Return [X, Y] of the center of cell containing provided text 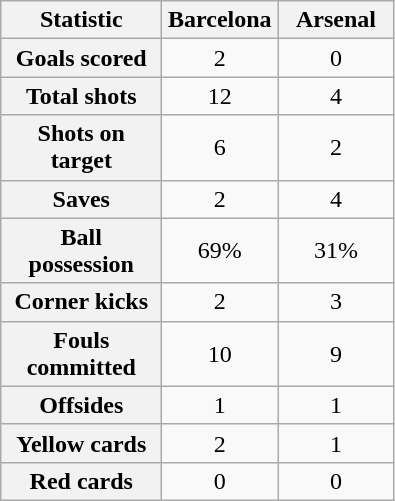
Goals scored [82, 58]
Offsides [82, 405]
Shots on target [82, 148]
31% [336, 250]
Yellow cards [82, 443]
3 [336, 302]
Statistic [82, 20]
Arsenal [336, 20]
Barcelona [220, 20]
Corner kicks [82, 302]
12 [220, 96]
9 [336, 354]
69% [220, 250]
Fouls committed [82, 354]
10 [220, 354]
Saves [82, 199]
6 [220, 148]
Ball possession [82, 250]
Total shots [82, 96]
Red cards [82, 481]
